Extract the (x, y) coordinate from the center of the cell holding the provided text.  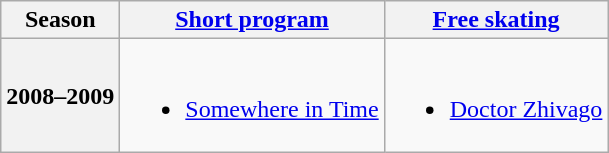
Short program (252, 20)
2008–2009 (60, 96)
Doctor Zhivago (496, 96)
Season (60, 20)
Free skating (496, 20)
Somewhere in Time (252, 96)
